Pinpoint the cell where the given text exists, returning its [x, y] midpoint coordinate. 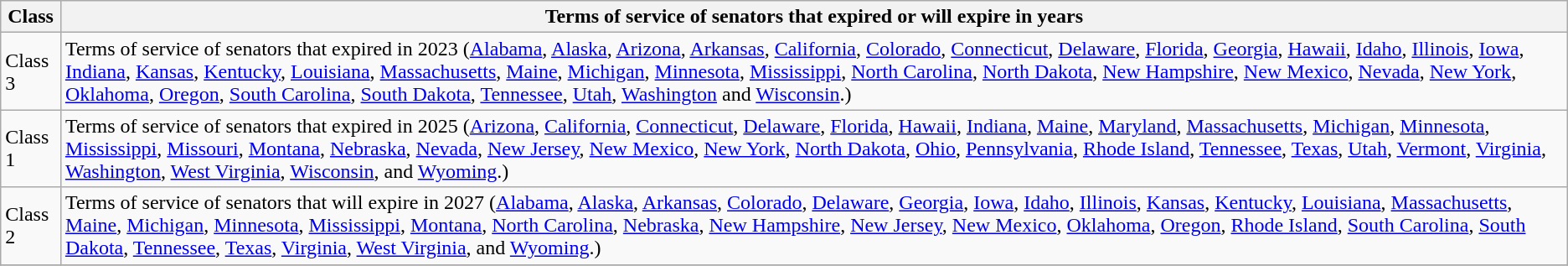
Terms of service of senators that expired or will expire in years [814, 17]
Class 1 [31, 149]
Class 3 [31, 71]
Class [31, 17]
Class 2 [31, 226]
